Scan for the cell matching the given text and deliver its (x, y) coordinate at center. 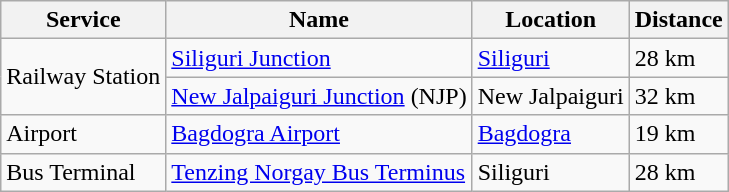
Distance (678, 20)
32 km (678, 96)
Location (550, 20)
Bus Terminal (84, 172)
New Jalpaiguri (550, 96)
Bagdogra Airport (319, 134)
Bagdogra (550, 134)
New Jalpaiguri Junction (NJP) (319, 96)
Name (319, 20)
Service (84, 20)
19 km (678, 134)
Tenzing Norgay Bus Terminus (319, 172)
Airport (84, 134)
Siliguri Junction (319, 58)
Railway Station (84, 77)
